Return the [X, Y] coordinate for the center point of the cell that contains the specified text.  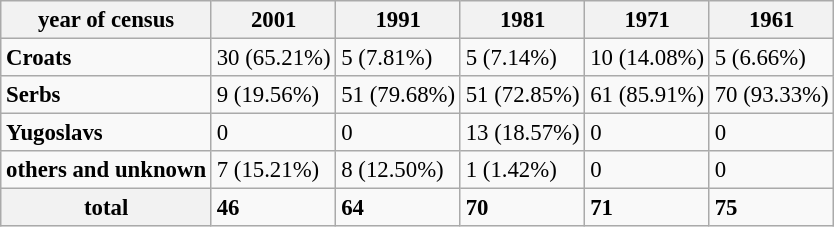
1981 [522, 20]
7 (15.21%) [273, 170]
total [106, 208]
Serbs [106, 95]
1971 [647, 20]
Croats [106, 58]
8 (12.50%) [398, 170]
30 (65.21%) [273, 58]
10 (14.08%) [647, 58]
5 (7.14%) [522, 58]
5 (6.66%) [771, 58]
9 (19.56%) [273, 95]
51 (79.68%) [398, 95]
61 (85.91%) [647, 95]
2001 [273, 20]
70 (93.33%) [771, 95]
1961 [771, 20]
1991 [398, 20]
year of census [106, 20]
46 [273, 208]
51 (72.85%) [522, 95]
others and unknown [106, 170]
71 [647, 208]
5 (7.81%) [398, 58]
Yugoslavs [106, 133]
13 (18.57%) [522, 133]
1 (1.42%) [522, 170]
75 [771, 208]
70 [522, 208]
64 [398, 208]
